Provide the [X, Y] coordinate of the cell's center where the given text is located.  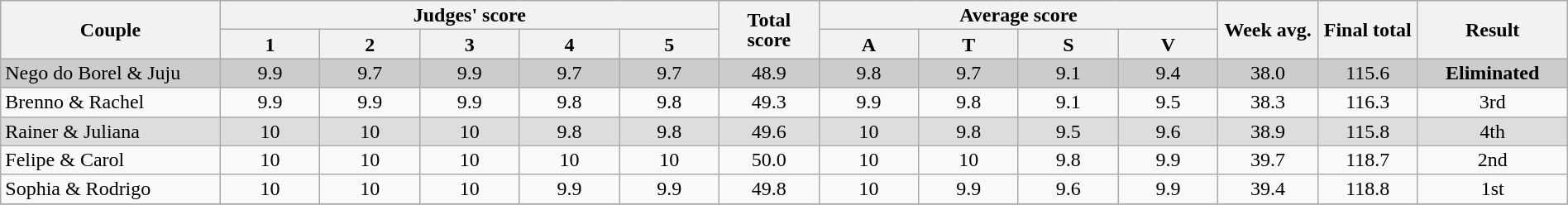
115.6 [1368, 73]
38.0 [1269, 73]
S [1068, 45]
5 [670, 45]
1st [1492, 188]
118.7 [1368, 160]
49.6 [769, 131]
3 [470, 45]
Result [1492, 30]
Average score [1019, 15]
38.3 [1269, 102]
118.8 [1368, 188]
Total score [769, 30]
48.9 [769, 73]
Sophia & Rodrigo [111, 188]
A [868, 45]
9.4 [1168, 73]
39.7 [1269, 160]
4th [1492, 131]
115.8 [1368, 131]
4 [569, 45]
Rainer & Juliana [111, 131]
50.0 [769, 160]
T [969, 45]
2nd [1492, 160]
49.3 [769, 102]
V [1168, 45]
2 [370, 45]
Felipe & Carol [111, 160]
Nego do Borel & Juju [111, 73]
Final total [1368, 30]
Week avg. [1269, 30]
38.9 [1269, 131]
Couple [111, 30]
1 [270, 45]
116.3 [1368, 102]
Judges' score [470, 15]
Brenno & Rachel [111, 102]
3rd [1492, 102]
Eliminated [1492, 73]
39.4 [1269, 188]
49.8 [769, 188]
